Return the [x, y] coordinate for the center point of the cell that contains the specified text.  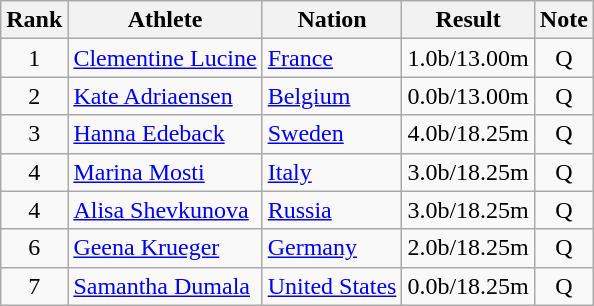
Kate Adriaensen [165, 96]
Germany [332, 248]
Sweden [332, 134]
2 [34, 96]
1 [34, 58]
Note [564, 20]
Alisa Shevkunova [165, 210]
Geena Krueger [165, 248]
4.0b/18.25m [468, 134]
6 [34, 248]
Belgium [332, 96]
Russia [332, 210]
Samantha Dumala [165, 286]
United States [332, 286]
1.0b/13.00m [468, 58]
2.0b/18.25m [468, 248]
Hanna Edeback [165, 134]
7 [34, 286]
Italy [332, 172]
Nation [332, 20]
0.0b/18.25m [468, 286]
France [332, 58]
3 [34, 134]
Marina Mosti [165, 172]
Athlete [165, 20]
Clementine Lucine [165, 58]
0.0b/13.00m [468, 96]
Rank [34, 20]
Result [468, 20]
